From the cell containing the given text, extract its center point as [x, y] coordinate. 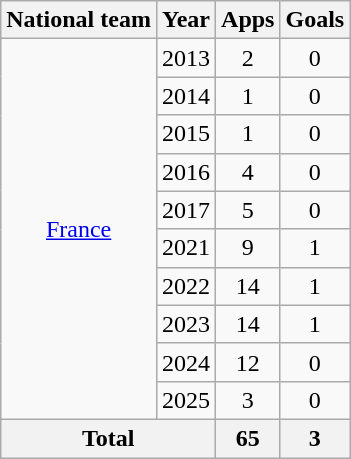
Total [108, 438]
Year [186, 20]
2015 [186, 134]
2017 [186, 210]
2022 [186, 286]
2014 [186, 96]
2 [248, 58]
2016 [186, 172]
France [79, 230]
2023 [186, 324]
65 [248, 438]
Apps [248, 20]
2013 [186, 58]
5 [248, 210]
12 [248, 362]
National team [79, 20]
Goals [315, 20]
4 [248, 172]
2021 [186, 248]
2024 [186, 362]
9 [248, 248]
2025 [186, 400]
